Return the (x, y) coordinate for the center point of the cell that contains the specified text.  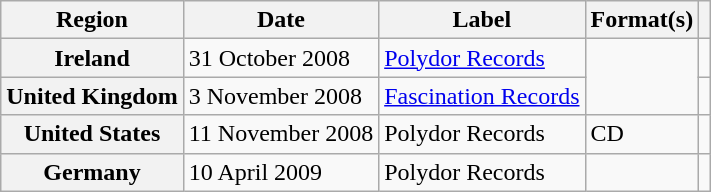
United States (92, 134)
Fascination Records (482, 96)
3 November 2008 (280, 96)
Date (280, 20)
11 November 2008 (280, 134)
Germany (92, 172)
10 April 2009 (280, 172)
31 October 2008 (280, 58)
Format(s) (642, 20)
CD (642, 134)
United Kingdom (92, 96)
Label (482, 20)
Ireland (92, 58)
Region (92, 20)
